Search for the cell housing the specified text and yield its [X, Y] center coordinate. 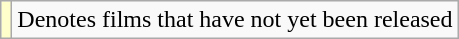
Denotes films that have not yet been released [235, 20]
